Locate the cell with the specified text and output its [x, y] center coordinate. 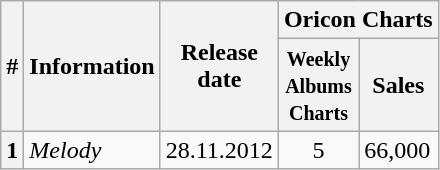
WeeklyAlbumsCharts [318, 85]
66,000 [399, 150]
1 [12, 150]
5 [318, 150]
# [12, 66]
Information [92, 66]
Oricon Charts [358, 20]
Melody [92, 150]
28.11.2012 [219, 150]
Sales [399, 85]
Release date [219, 66]
